Pinpoint the cell where the given text exists, returning its (x, y) midpoint coordinate. 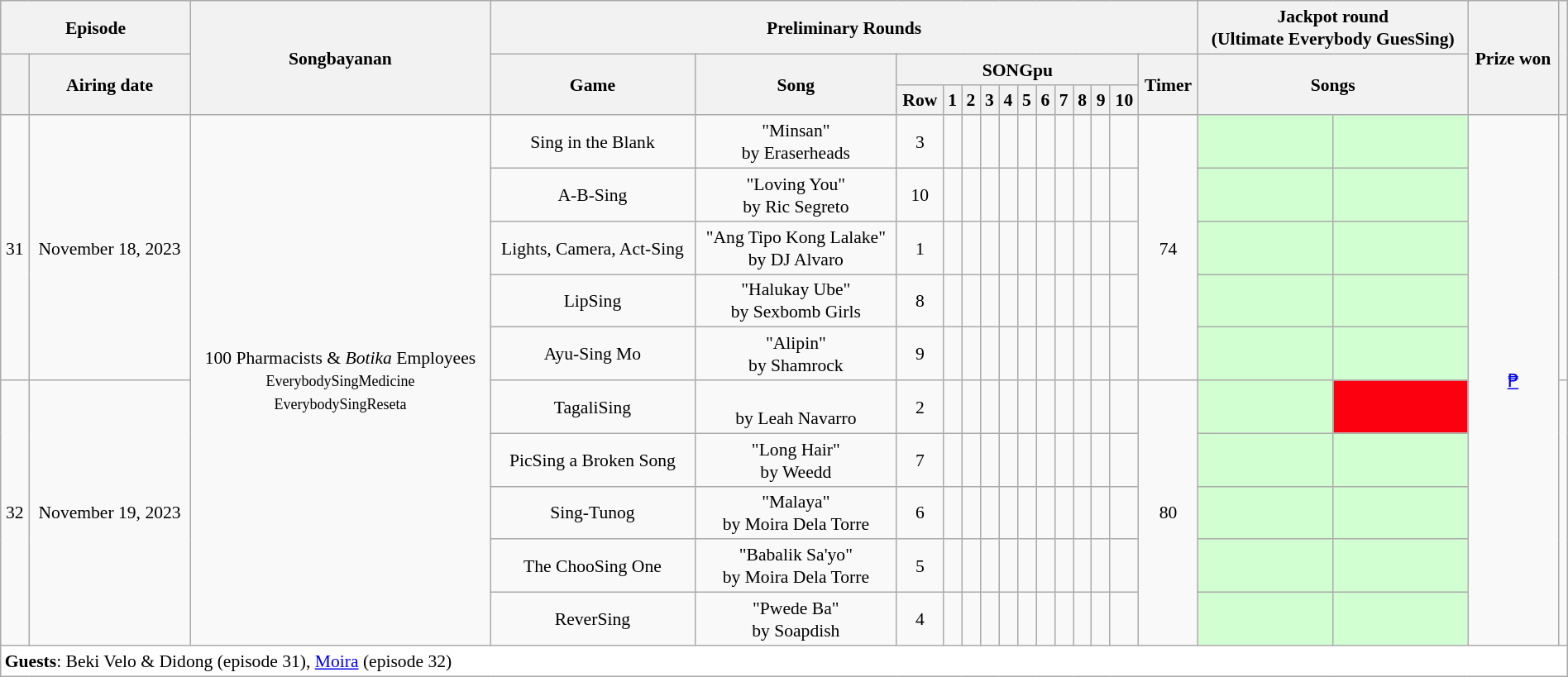
LipSing (593, 301)
Game (593, 84)
November 18, 2023 (110, 248)
PicSing a Broken Song (593, 460)
A-B-Sing (593, 195)
31 (15, 248)
November 19, 2023 (110, 513)
32 (15, 513)
The ChooSing One (593, 566)
ReverSing (593, 619)
Sing-Tunog (593, 513)
Prize won (1513, 58)
TagaliSing (593, 407)
Sing in the Blank (593, 142)
by Leah Navarro (796, 407)
Episode (96, 27)
"Babalik Sa'yo"by Moira Dela Torre (796, 566)
"Pwede Ba"by Soapdish (796, 619)
Timer (1168, 84)
Airing date (110, 84)
"Long Hair"by Weedd (796, 460)
100 Pharmacists & Botika EmployeesEverybodySingMedicineEverybodySingReseta (340, 380)
"Loving You"by Ric Segreto (796, 195)
"Ang Tipo Kong Lalake"by DJ Alvaro (796, 248)
SONGpu (1017, 69)
Song (796, 84)
Guests: Beki Velo & Didong (episode 31), Moira (episode 32) (784, 661)
"Alipin"by Shamrock (796, 354)
74 (1168, 248)
Ayu-Sing Mo (593, 354)
₱ (1513, 380)
Lights, Camera, Act-Sing (593, 248)
Jackpot round(Ultimate Everybody GuesSing) (1333, 27)
Songbayanan (340, 58)
"Malaya"by Moira Dela Torre (796, 513)
"Halukay Ube"by Sexbomb Girls (796, 301)
Row (920, 99)
Songs (1333, 84)
80 (1168, 513)
"Minsan"by Eraserheads (796, 142)
Preliminary Rounds (844, 27)
